Capture the cell that displays the provided text and extract its [X, Y] central coordinate. 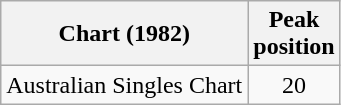
Chart (1982) [124, 34]
Australian Singles Chart [124, 85]
Peakposition [294, 34]
20 [294, 85]
